From the cell containing the given text, extract its center point as [X, Y] coordinate. 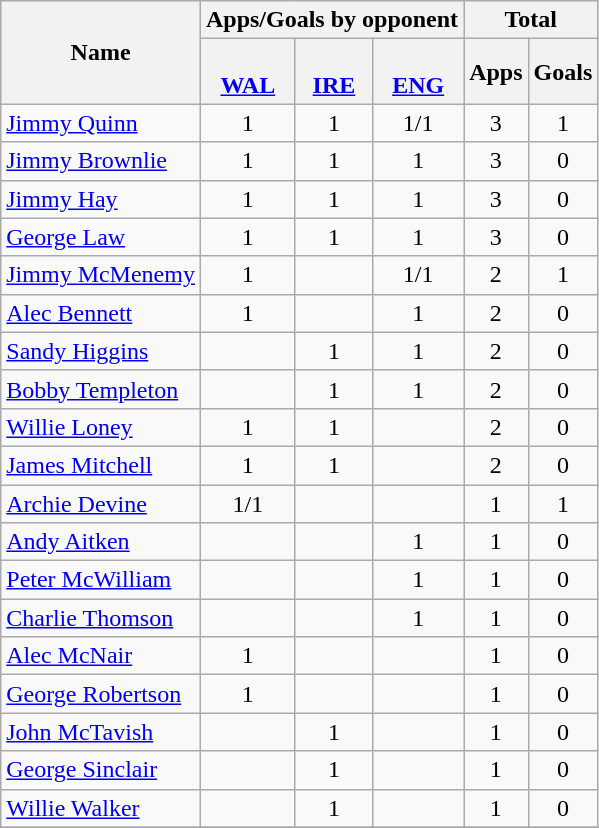
Goals [563, 72]
IRE [334, 72]
George Law [101, 237]
George Robertson [101, 694]
Andy Aitken [101, 542]
Jimmy Hay [101, 199]
Archie Devine [101, 503]
Apps [496, 72]
James Mitchell [101, 465]
George Sinclair [101, 770]
Sandy Higgins [101, 351]
Jimmy Brownlie [101, 161]
Apps/Goals by opponent [332, 20]
Total [531, 20]
Name [101, 52]
Bobby Templeton [101, 389]
Jimmy Quinn [101, 123]
Peter McWilliam [101, 580]
Charlie Thomson [101, 618]
Alec Bennett [101, 313]
Alec McNair [101, 656]
John McTavish [101, 732]
Willie Loney [101, 427]
ENG [418, 72]
Jimmy McMenemy [101, 275]
Willie Walker [101, 808]
WAL [248, 72]
